Pinpoint the cell where the given text exists, returning its [x, y] midpoint coordinate. 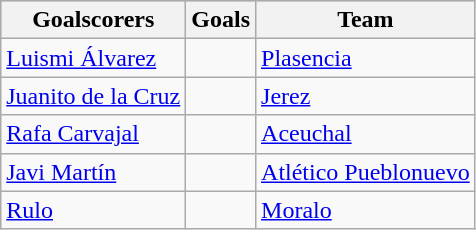
Goals [221, 20]
Javi Martín [94, 172]
Atlético Pueblonuevo [366, 172]
Jerez [366, 96]
Luismi Álvarez [94, 58]
Team [366, 20]
Aceuchal [366, 134]
Moralo [366, 210]
Juanito de la Cruz [94, 96]
Plasencia [366, 58]
Rafa Carvajal [94, 134]
Goalscorers [94, 20]
Rulo [94, 210]
